Find where the given text appears and provide that cell's center as (x, y) coordinate. 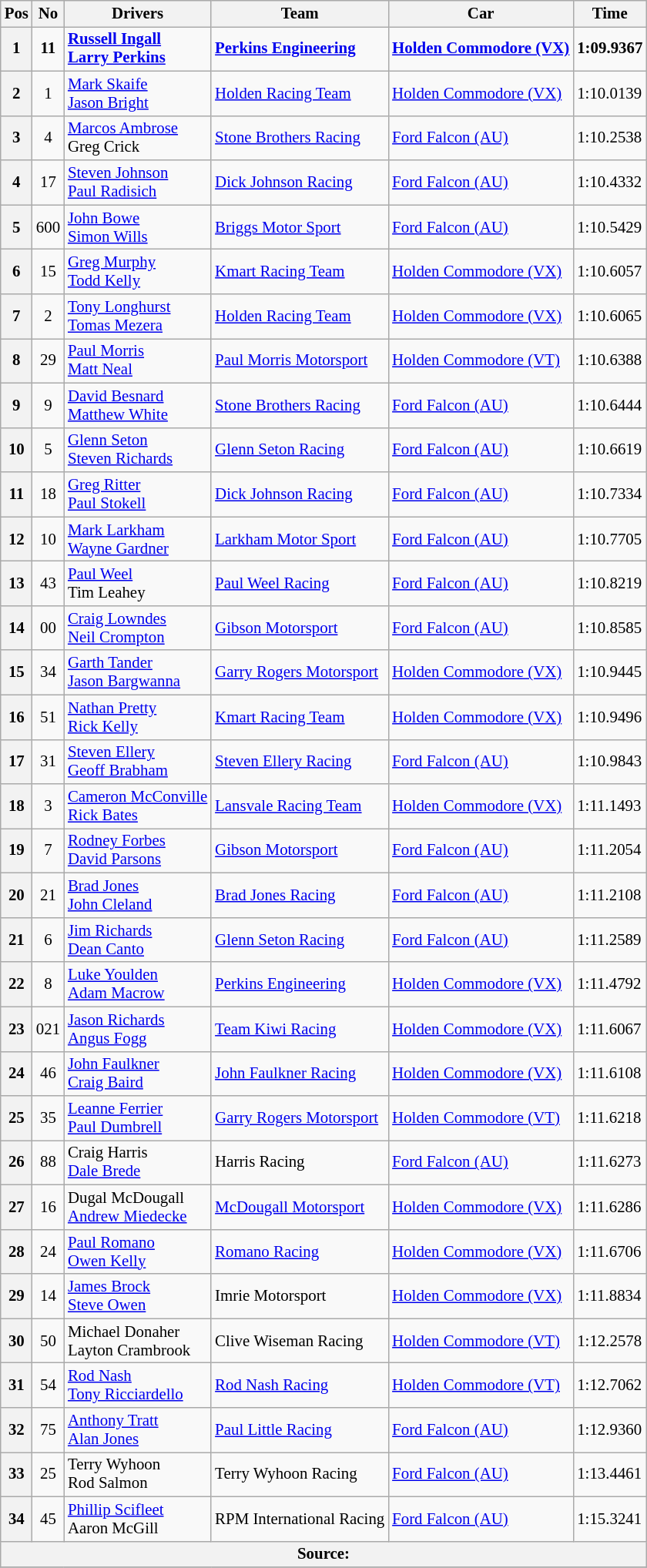
Craig Harris Dale Brede (137, 1163)
Paul Morris Motorsport (300, 360)
Garth Tander Jason Bargwanna (137, 672)
1:11.4792 (610, 984)
1:09.9367 (610, 49)
1:12.9360 (610, 1430)
James Brock Steve Owen (137, 1296)
33 (17, 1475)
1:10.2538 (610, 138)
54 (48, 1385)
Paul Weel Tim Leahey (137, 584)
30 (17, 1341)
David Besnard Matthew White (137, 405)
1:11.6218 (610, 1118)
Paul Little Racing (300, 1430)
John Faulkner Racing (300, 1074)
Team (300, 14)
1:10.4332 (610, 183)
45 (48, 1519)
50 (48, 1341)
1:10.6444 (610, 405)
1:10.8585 (610, 628)
Steven Johnson Paul Radisich (137, 183)
1:10.9843 (610, 762)
12 (17, 539)
Leanne Ferrier Paul Dumbrell (137, 1118)
Jason Richards Angus Fogg (137, 1029)
1:11.6108 (610, 1074)
Rod Nash Racing (300, 1385)
1:10.0139 (610, 93)
No (48, 14)
Brad Jones John Cleland (137, 896)
1:10.5429 (610, 227)
1:15.3241 (610, 1519)
Clive Wiseman Racing (300, 1341)
John Bowe Simon Wills (137, 227)
Time (610, 14)
Briggs Motor Sport (300, 227)
1:11.8834 (610, 1296)
Team Kiwi Racing (300, 1029)
Tony Longhurst Tomas Mezera (137, 317)
Terry Wyhoon Rod Salmon (137, 1475)
Rod Nash Tony Ricciardello (137, 1385)
27 (17, 1207)
Michael Donaher Layton Crambrook (137, 1341)
1:12.7062 (610, 1385)
1:10.6388 (610, 360)
600 (48, 227)
1:11.2589 (610, 940)
1:10.7334 (610, 494)
Rodney Forbes David Parsons (137, 851)
88 (48, 1163)
Imrie Motorsport (300, 1296)
20 (17, 896)
Cameron McConville Rick Bates (137, 806)
00 (48, 628)
McDougall Motorsport (300, 1207)
Steven Ellery Racing (300, 762)
Jim Richards Dean Canto (137, 940)
Greg Murphy Todd Kelly (137, 272)
19 (17, 851)
021 (48, 1029)
1:10.6065 (610, 317)
32 (17, 1430)
1:11.6706 (610, 1251)
Brad Jones Racing (300, 896)
Harris Racing (300, 1163)
Romano Racing (300, 1251)
Terry Wyhoon Racing (300, 1475)
Mark Larkham Wayne Gardner (137, 539)
13 (17, 584)
1:10.6057 (610, 272)
Paul Romano Owen Kelly (137, 1251)
1:10.6619 (610, 450)
1:10.9445 (610, 672)
46 (48, 1074)
Anthony Tratt Alan Jones (137, 1430)
Greg Ritter Paul Stokell (137, 494)
Craig Lowndes Neil Crompton (137, 628)
1:11.6273 (610, 1163)
1:13.4461 (610, 1475)
Luke Youlden Adam Macrow (137, 984)
Larkham Motor Sport (300, 539)
Pos (17, 14)
Phillip Scifleet Aaron McGill (137, 1519)
1:10.8219 (610, 584)
Paul Morris Matt Neal (137, 360)
Source: (323, 1554)
Glenn Seton Steven Richards (137, 450)
Paul Weel Racing (300, 584)
Drivers (137, 14)
1:12.2578 (610, 1341)
Mark Skaife Jason Bright (137, 93)
Marcos Ambrose Greg Crick (137, 138)
1:11.6286 (610, 1207)
35 (48, 1118)
43 (48, 584)
Steven Ellery Geoff Brabham (137, 762)
1:11.1493 (610, 806)
1:11.2108 (610, 896)
Lansvale Racing Team (300, 806)
26 (17, 1163)
Car (481, 14)
75 (48, 1430)
1:11.6067 (610, 1029)
51 (48, 717)
23 (17, 1029)
Russell Ingall Larry Perkins (137, 49)
Nathan Pretty Rick Kelly (137, 717)
22 (17, 984)
RPM International Racing (300, 1519)
John Faulkner Craig Baird (137, 1074)
28 (17, 1251)
1:10.9496 (610, 717)
Dugal McDougall Andrew Miedecke (137, 1207)
1:11.2054 (610, 851)
1:10.7705 (610, 539)
